Output the [X, Y] coordinate of the center of the cell containing the given text.  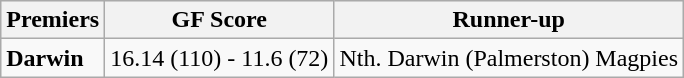
Runner-up [509, 20]
Nth. Darwin (Palmerston) Magpies [509, 58]
Darwin [53, 58]
GF Score [220, 20]
16.14 (110) - 11.6 (72) [220, 58]
Premiers [53, 20]
